Search for the cell housing the specified text and yield its (X, Y) center coordinate. 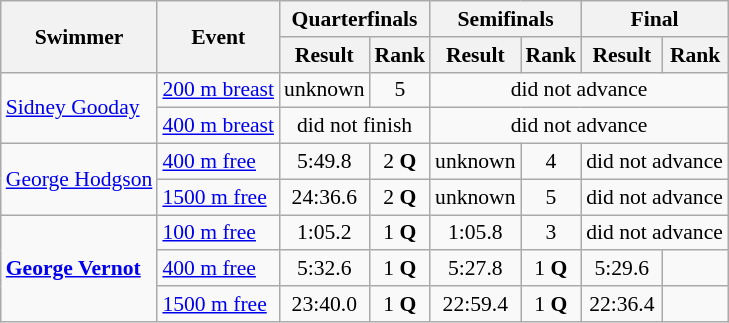
Sidney Gooday (80, 108)
24:36.6 (324, 197)
22:59.4 (475, 304)
4 (552, 162)
100 m free (218, 233)
Event (218, 36)
did not finish (354, 126)
George Hodgson (80, 180)
200 m breast (218, 90)
Quarterfinals (354, 19)
George Vernot (80, 268)
5:49.8 (324, 162)
22:36.4 (622, 304)
5:27.8 (475, 269)
1:05.2 (324, 233)
Final (654, 19)
Semifinals (506, 19)
23:40.0 (324, 304)
Swimmer (80, 36)
3 (552, 233)
5:29.6 (622, 269)
400 m breast (218, 126)
1:05.8 (475, 233)
5:32.6 (324, 269)
